Identify which cell holds the provided text, then report its (X, Y) central coordinate. 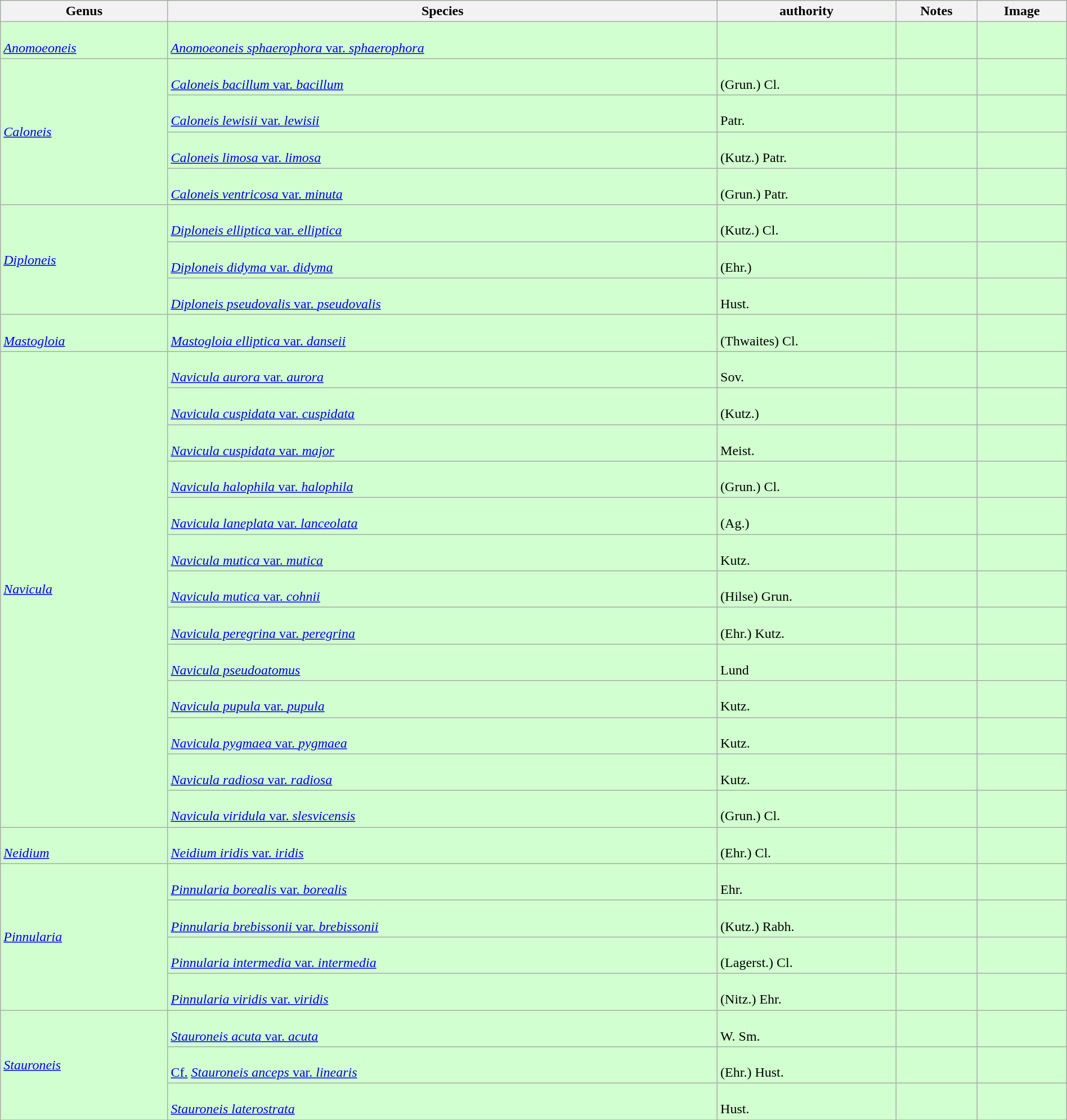
Navicula radiosa var. radiosa (442, 772)
Navicula laneplata var. lanceolata (442, 516)
Image (1022, 11)
Navicula (84, 589)
Species (442, 11)
Navicula viridula var. slesvicensis (442, 809)
Meist. (807, 442)
Neidium (84, 845)
Neidium iridis var. iridis (442, 845)
Navicula peregrina var. peregrina (442, 626)
(Kutz.) (807, 406)
Navicula mutica var. cohnii (442, 590)
Pinnularia (84, 937)
Pinnularia brebissonii var. brebissonii (442, 918)
Caloneis lewisii var. lewisii (442, 114)
Stauroneis (84, 1065)
Diploneis didyma var. didyma (442, 260)
Navicula pseudoatomus (442, 663)
Lund (807, 663)
Navicula pupula var. pupula (442, 699)
Pinnularia intermedia var. intermedia (442, 955)
(Nitz.) Ehr. (807, 991)
W. Sm. (807, 1028)
(Thwaites) Cl. (807, 333)
(Lagerst.) Cl. (807, 955)
Mastogloia elliptica var. danseii (442, 333)
Caloneis (84, 132)
(Ag.) (807, 516)
(Ehr.) Cl. (807, 845)
Anomoeoneis (84, 41)
Navicula halophila var. halophila (442, 479)
Pinnularia borealis var. borealis (442, 882)
Cf. Stauroneis anceps var. linearis (442, 1065)
Diploneis pseudovalis var. pseudovalis (442, 296)
(Kutz.) Patr. (807, 150)
(Ehr.) (807, 260)
(Kutz.) Cl. (807, 223)
authority (807, 11)
(Ehr.) Hust. (807, 1065)
Sov. (807, 369)
Diploneis (84, 260)
Notes (936, 11)
Stauroneis laterostrata (442, 1101)
Caloneis ventricosa var. minuta (442, 187)
(Kutz.) Rabh. (807, 918)
Navicula pygmaea var. pygmaea (442, 736)
Navicula aurora var. aurora (442, 369)
Diploneis elliptica var. elliptica (442, 223)
(Hilse) Grun. (807, 590)
(Ehr.) Kutz. (807, 626)
Navicula cuspidata var. cuspidata (442, 406)
Caloneis bacillum var. bacillum (442, 77)
Pinnularia viridis var. viridis (442, 991)
Patr. (807, 114)
Ehr. (807, 882)
Stauroneis acuta var. acuta (442, 1028)
Mastogloia (84, 333)
Genus (84, 11)
Anomoeoneis sphaerophora var. sphaerophora (442, 41)
Navicula cuspidata var. major (442, 442)
(Grun.) Patr. (807, 187)
Navicula mutica var. mutica (442, 552)
Caloneis limosa var. limosa (442, 150)
